Determine the [x, y] coordinate at the center of the cell enclosing the given text.  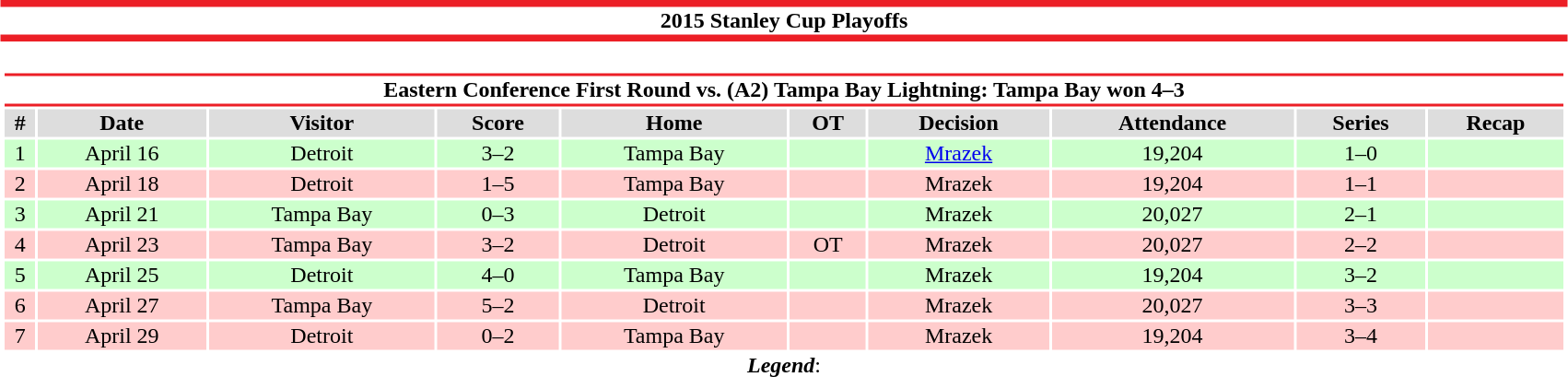
1–5 [497, 183]
April 18 [122, 183]
0–2 [497, 336]
5–2 [497, 305]
Decision [959, 123]
3–4 [1361, 336]
April 25 [122, 276]
April 23 [122, 244]
4–0 [497, 276]
Eastern Conference First Round vs. (A2) Tampa Bay Lightning: Tampa Bay won 4–3 [783, 90]
Visitor [322, 123]
3–3 [1361, 305]
2015 Stanley Cup Playoffs [784, 20]
Date [122, 123]
April 29 [122, 336]
0–3 [497, 215]
2–2 [1361, 244]
2 [20, 183]
1–1 [1361, 183]
2–1 [1361, 215]
1–0 [1361, 154]
1 [20, 154]
Recap [1496, 123]
4 [20, 244]
April 16 [122, 154]
April 27 [122, 305]
3 [20, 215]
Score [497, 123]
Series [1361, 123]
5 [20, 276]
Attendance [1172, 123]
7 [20, 336]
6 [20, 305]
Home [674, 123]
# [20, 123]
April 21 [122, 215]
